Extract the [X, Y] coordinate from the center of the cell holding the provided text.  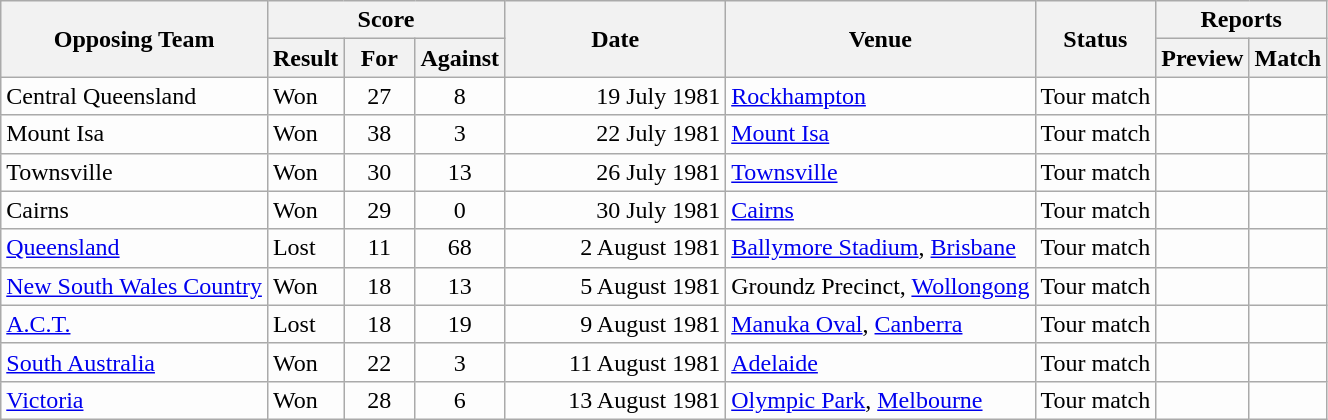
29 [380, 210]
Against [460, 58]
19 July 1981 [616, 96]
Groundz Precinct, Wollongong [880, 286]
6 [460, 400]
8 [460, 96]
13 August 1981 [616, 400]
New South Wales Country [134, 286]
19 [460, 324]
Venue [880, 39]
11 [380, 248]
Olympic Park, Melbourne [880, 400]
South Australia [134, 362]
Central Queensland [134, 96]
0 [460, 210]
2 August 1981 [616, 248]
Reports [1242, 20]
Adelaide [880, 362]
Ballymore Stadium, Brisbane [880, 248]
26 July 1981 [616, 172]
22 July 1981 [616, 134]
11 August 1981 [616, 362]
Result [305, 58]
For [380, 58]
38 [380, 134]
Date [616, 39]
Manuka Oval, Canberra [880, 324]
30 July 1981 [616, 210]
Victoria [134, 400]
A.C.T. [134, 324]
Match [1288, 58]
Preview [1202, 58]
Rockhampton [880, 96]
30 [380, 172]
22 [380, 362]
Status [1096, 39]
27 [380, 96]
Score [386, 20]
9 August 1981 [616, 324]
Opposing Team [134, 39]
Queensland [134, 248]
5 August 1981 [616, 286]
28 [380, 400]
68 [460, 248]
